Scan for the cell matching the given text and deliver its [x, y] coordinate at center. 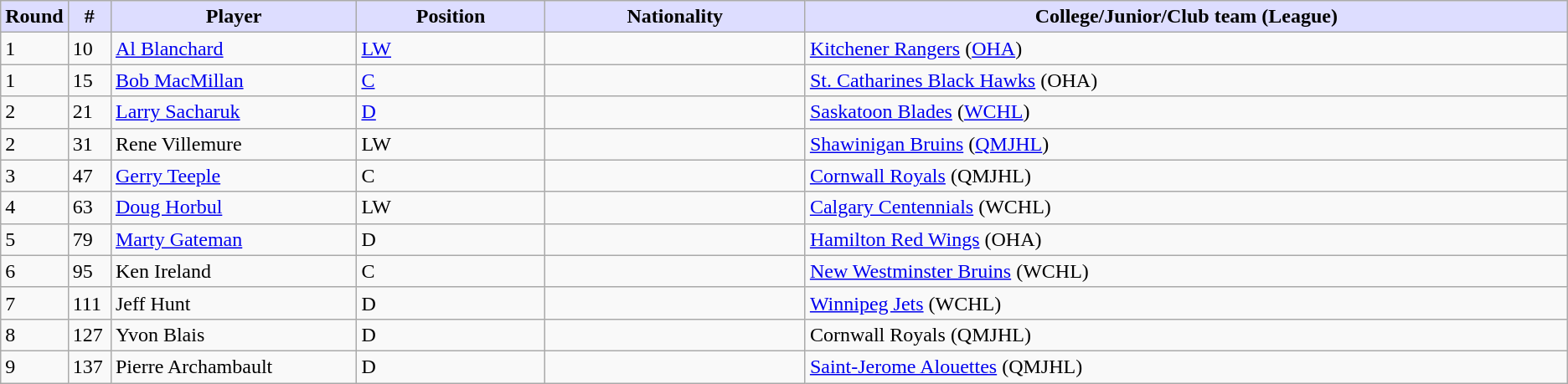
8 [34, 335]
4 [34, 207]
95 [89, 271]
5 [34, 239]
Kitchener Rangers (OHA) [1186, 49]
Larry Sacharuk [233, 112]
47 [89, 176]
79 [89, 239]
St. Catharines Black Hawks (OHA) [1186, 80]
127 [89, 335]
Calgary Centennials (WCHL) [1186, 207]
111 [89, 303]
137 [89, 366]
9 [34, 366]
Position [451, 17]
3 [34, 176]
Doug Horbul [233, 207]
Shawinigan Bruins (QMJHL) [1186, 144]
Player [233, 17]
15 [89, 80]
Marty Gateman [233, 239]
Hamilton Red Wings (OHA) [1186, 239]
Nationality [675, 17]
New Westminster Bruins (WCHL) [1186, 271]
10 [89, 49]
Gerry Teeple [233, 176]
Bob MacMillan [233, 80]
63 [89, 207]
Round [34, 17]
7 [34, 303]
6 [34, 271]
31 [89, 144]
# [89, 17]
21 [89, 112]
Winnipeg Jets (WCHL) [1186, 303]
Saint-Jerome Alouettes (QMJHL) [1186, 366]
College/Junior/Club team (League) [1186, 17]
Pierre Archambault [233, 366]
Al Blanchard [233, 49]
Jeff Hunt [233, 303]
Ken Ireland [233, 271]
Yvon Blais [233, 335]
Rene Villemure [233, 144]
Saskatoon Blades (WCHL) [1186, 112]
